Capture the cell that displays the provided text and extract its (X, Y) central coordinate. 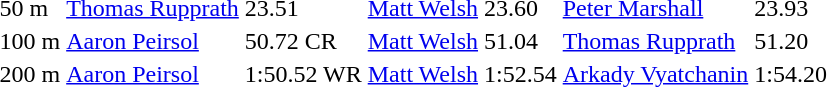
Matt Welsh (422, 41)
51.04 (521, 41)
Aaron Peirsol (153, 41)
Thomas Rupprath (656, 41)
50.72 CR (303, 41)
